Identify which cell holds the provided text, then report its (X, Y) central coordinate. 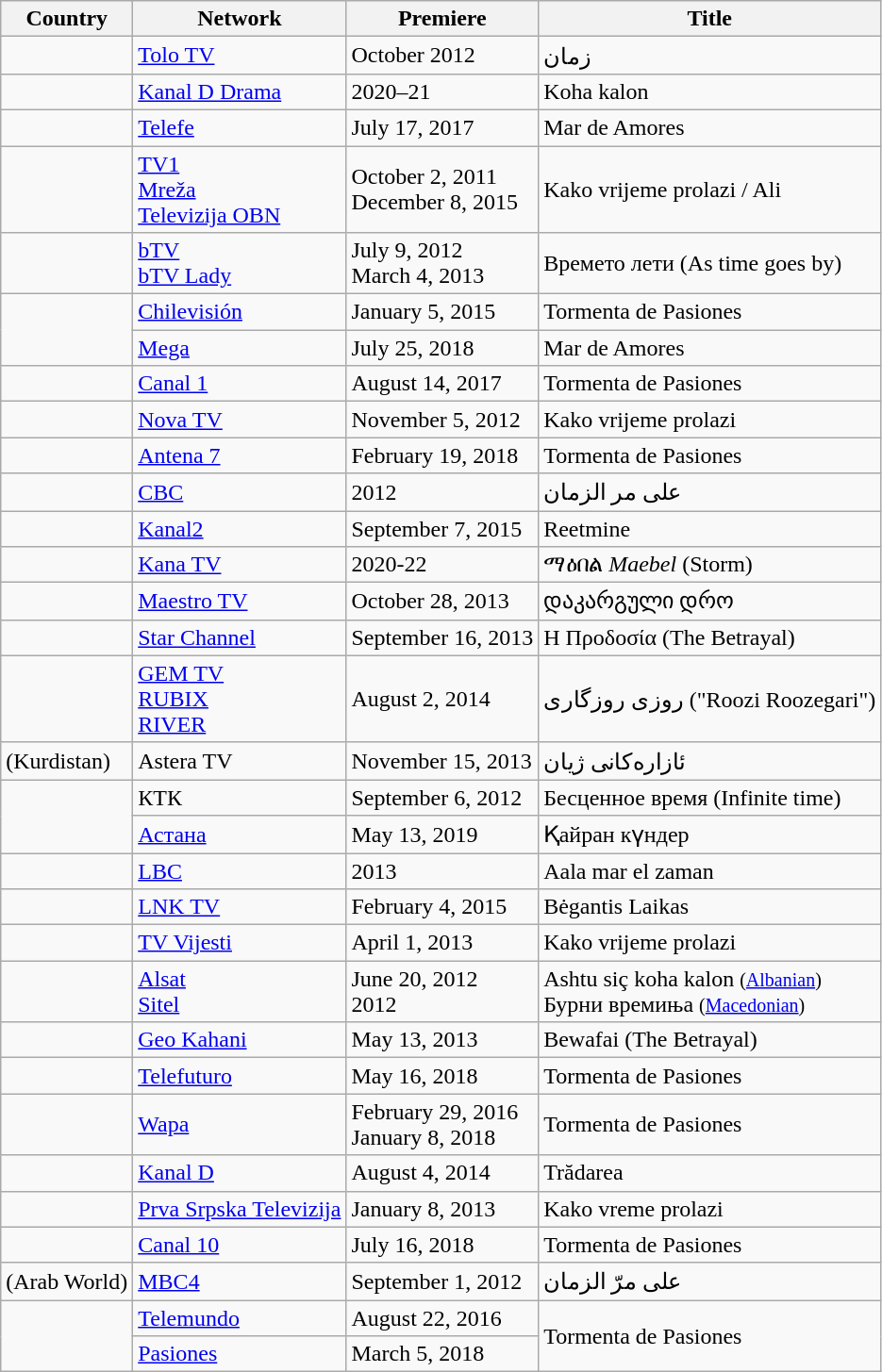
September 16, 2013 (442, 637)
August 14, 2017 (442, 384)
November 5, 2012 (442, 420)
Country (67, 19)
February 19, 2018 (442, 455)
LNK TV (240, 907)
Antena 7 (240, 455)
August 22, 2016 (442, 1318)
TV Vijesti (240, 943)
Kanal D (240, 1173)
April 1, 2013 (442, 943)
September 1, 2012 (442, 1281)
March 5, 2018 (442, 1354)
2012 (442, 492)
Chilevisión (240, 312)
January 8, 2013 (442, 1209)
MBC4 (240, 1281)
Telefuturo (240, 1076)
Kanal2 (240, 529)
Kana TV (240, 565)
زمان (709, 56)
Pasiones (240, 1354)
October 28, 2013 (442, 602)
2020–21 (442, 91)
GEM TV RUBIX RIVER (240, 699)
Bewafai (The Betrayal) (709, 1040)
ማዕበል Maebel (Storm) (709, 565)
Trădarea (709, 1173)
Network (240, 19)
Nova TV (240, 420)
Bėgantis Laikas (709, 907)
October 2, 2011 December 8, 2015 (442, 189)
Времето лети (As time goes by) (709, 264)
Telefe (240, 127)
Canal 1 (240, 384)
July 16, 2018 (442, 1245)
Title (709, 19)
July 17, 2017 (442, 127)
June 20, 2012 2012 (442, 992)
على مرّ الزمان (709, 1281)
2013 (442, 870)
Бесценное время (Infinite time) (709, 798)
(Kurdistan) (67, 761)
Wapa (240, 1124)
September 6, 2012 (442, 798)
February 4, 2015 (442, 907)
Астана (240, 835)
(Arab World) (67, 1281)
Astera TV (240, 761)
July 25, 2018 (442, 348)
August 4, 2014 (442, 1173)
February 29, 2016January 8, 2018 (442, 1124)
October 2012 (442, 56)
January 5, 2015 (442, 312)
Canal 10 (240, 1245)
CBC (240, 492)
September 7, 2015 (442, 529)
Mega (240, 348)
May 16, 2018 (442, 1076)
Kako vreme prolazi (709, 1209)
July 9, 2012 March 4, 2013 (442, 264)
2020-22 (442, 565)
May 13, 2019 (442, 835)
ئازارەكانی ژیان (709, 761)
Koha kalon (709, 91)
Telemundo (240, 1318)
Geo Kahani (240, 1040)
TV1 Mreža Televizija OBN (240, 189)
Tolo TV (240, 56)
روزی روزگاری ("Roozi Roozegari") (709, 699)
Maestro TV (240, 602)
Kanal D Drama (240, 91)
Prva Srpska Televizija (240, 1209)
Reetmine (709, 529)
Star Channel (240, 637)
Aala mar el zaman (709, 870)
Alsat Sitel (240, 992)
August 2, 2014 (442, 699)
Η Προδοσία (The Betrayal) (709, 637)
Premiere (442, 19)
May 13, 2013 (442, 1040)
Kako vrijeme prolazi / Ali (709, 189)
დაკარგული დრო (709, 602)
bTV bTV Lady (240, 264)
Ashtu siç koha kalon (Albanian) Бурни времиња (Macedonian) (709, 992)
على مر الزمان (709, 492)
LBC (240, 870)
КТК (240, 798)
November 15, 2013 (442, 761)
Қайран күндер (709, 835)
